Search for the cell housing the specified text and yield its (X, Y) center coordinate. 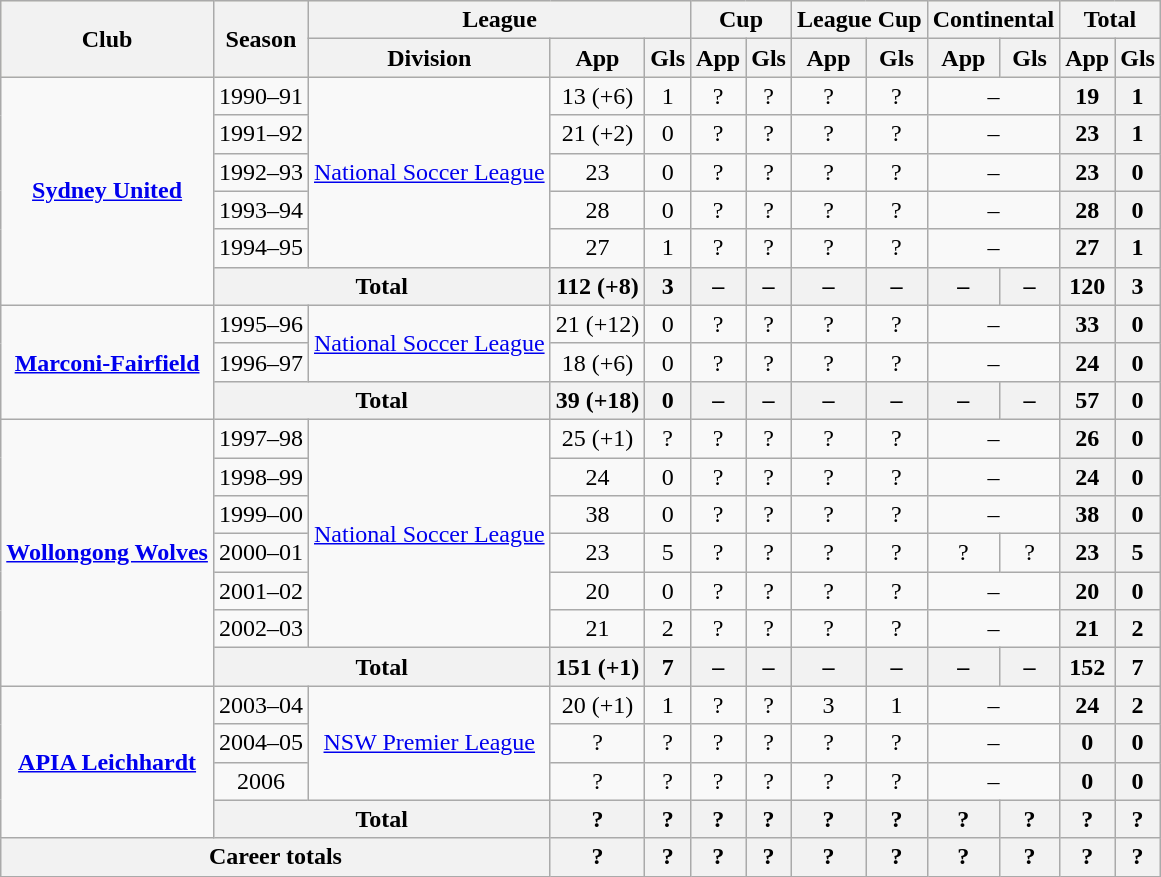
19 (1088, 96)
1990–91 (260, 96)
Season (260, 39)
18 (+6) (598, 362)
26 (1088, 438)
League Cup (859, 20)
2006 (260, 781)
1993–94 (260, 210)
1994–95 (260, 248)
152 (1088, 667)
Cup (742, 20)
1996–97 (260, 362)
1992–93 (260, 172)
Marconi-Fairfield (108, 362)
25 (+1) (598, 438)
21 (+2) (598, 134)
2000–01 (260, 553)
20 (+1) (598, 705)
2003–04 (260, 705)
33 (1088, 324)
1998–99 (260, 477)
1997–98 (260, 438)
Continental (993, 20)
1991–92 (260, 134)
13 (+6) (598, 96)
112 (+8) (598, 286)
Division (429, 58)
NSW Premier League (429, 743)
21 (+12) (598, 324)
2001–02 (260, 591)
1995–96 (260, 324)
Sydney United (108, 191)
APIA Leichhardt (108, 762)
57 (1088, 400)
Wollongong Wolves (108, 552)
Career totals (276, 857)
39 (+18) (598, 400)
League (499, 20)
2004–05 (260, 743)
2002–03 (260, 629)
1999–00 (260, 515)
120 (1088, 286)
Club (108, 39)
151 (+1) (598, 667)
